Return [x, y] of the center of cell containing provided text 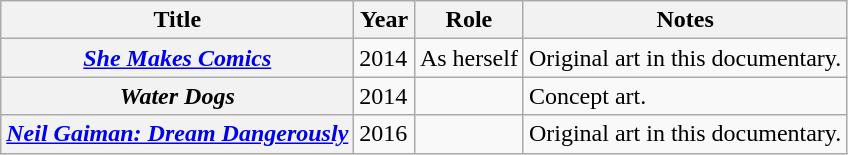
Role [468, 20]
Concept art. [684, 96]
Water Dogs [178, 96]
She Makes Comics [178, 58]
2016 [384, 134]
Year [384, 20]
As herself [468, 58]
Title [178, 20]
Neil Gaiman: Dream Dangerously [178, 134]
Notes [684, 20]
